Extract the (X, Y) coordinate from the center of the cell holding the provided text.  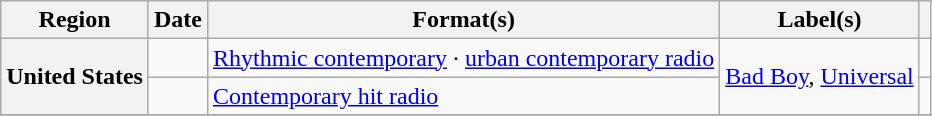
Region (75, 20)
Label(s) (820, 20)
Date (178, 20)
Rhythmic contemporary · urban contemporary radio (464, 58)
Contemporary hit radio (464, 96)
Format(s) (464, 20)
United States (75, 77)
Bad Boy, Universal (820, 77)
